Provide the (x, y) coordinate of the cell's center where the given text is located.  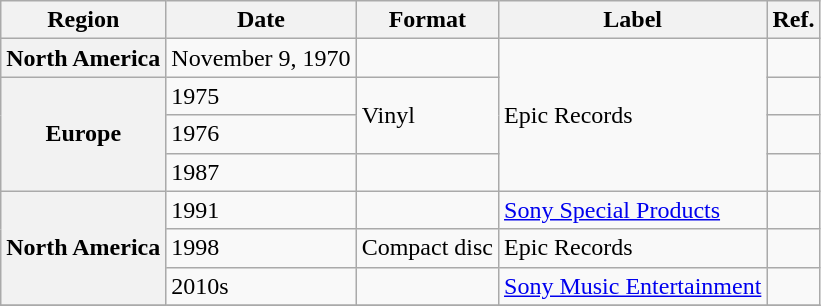
1998 (261, 248)
1987 (261, 172)
Label (633, 20)
Date (261, 20)
Europe (84, 134)
1976 (261, 134)
Format (427, 20)
Vinyl (427, 115)
Compact disc (427, 248)
2010s (261, 286)
November 9, 1970 (261, 58)
1991 (261, 210)
Ref. (794, 20)
Sony Special Products (633, 210)
Region (84, 20)
1975 (261, 96)
Sony Music Entertainment (633, 286)
